Search for the cell housing the specified text and yield its (x, y) center coordinate. 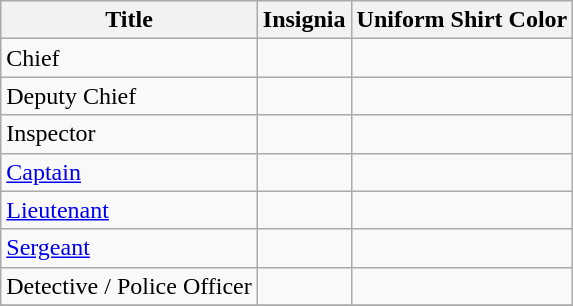
Detective / Police Officer (130, 286)
Captain (130, 172)
Insignia (304, 20)
Chief (130, 58)
Uniform Shirt Color (462, 20)
Inspector (130, 134)
Lieutenant (130, 210)
Sergeant (130, 248)
Deputy Chief (130, 96)
Title (130, 20)
